Extract the (X, Y) coordinate from the center of the cell holding the provided text.  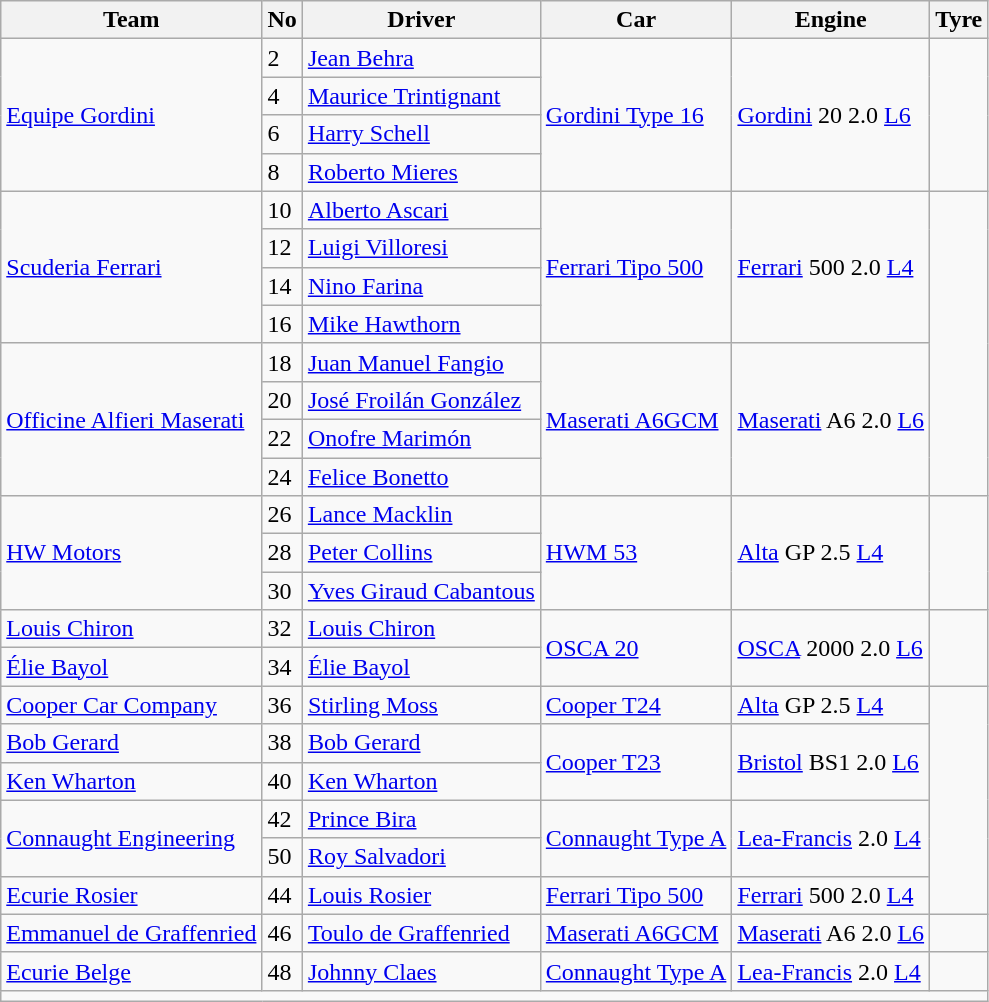
42 (282, 819)
OSCA 20 (636, 648)
34 (282, 667)
Maurice Trintignant (421, 96)
4 (282, 96)
Harry Schell (421, 134)
Nino Farina (421, 286)
36 (282, 705)
Equipe Gordini (132, 115)
12 (282, 248)
No (282, 20)
40 (282, 781)
20 (282, 400)
Ecurie Belge (132, 971)
28 (282, 553)
8 (282, 172)
30 (282, 591)
10 (282, 210)
Bristol BS1 2.0 L6 (831, 762)
26 (282, 515)
32 (282, 629)
6 (282, 134)
Gordini 20 2.0 L6 (831, 115)
Officine Alfieri Maserati (132, 419)
2 (282, 58)
Johnny Claes (421, 971)
38 (282, 743)
Yves Giraud Cabantous (421, 591)
Lance Macklin (421, 515)
Louis Rosier (421, 895)
Gordini Type 16 (636, 115)
OSCA 2000 2.0 L6 (831, 648)
Team (132, 20)
Mike Hawthorn (421, 324)
Connaught Engineering (132, 838)
46 (282, 933)
HW Motors (132, 553)
Driver (421, 20)
Stirling Moss (421, 705)
HWM 53 (636, 553)
Luigi Villoresi (421, 248)
Jean Behra (421, 58)
24 (282, 477)
Toulo de Graffenried (421, 933)
Cooper T24 (636, 705)
22 (282, 438)
18 (282, 362)
16 (282, 324)
Alberto Ascari (421, 210)
Roberto Mieres (421, 172)
50 (282, 857)
44 (282, 895)
Onofre Marimón (421, 438)
14 (282, 286)
Ecurie Rosier (132, 895)
Cooper T23 (636, 762)
Scuderia Ferrari (132, 267)
Juan Manuel Fangio (421, 362)
48 (282, 971)
Car (636, 20)
Tyre (959, 20)
Roy Salvadori (421, 857)
José Froilán González (421, 400)
Engine (831, 20)
Felice Bonetto (421, 477)
Peter Collins (421, 553)
Emmanuel de Graffenried (132, 933)
Prince Bira (421, 819)
Cooper Car Company (132, 705)
